Extract the [x, y] coordinate from the center of the cell holding the provided text.  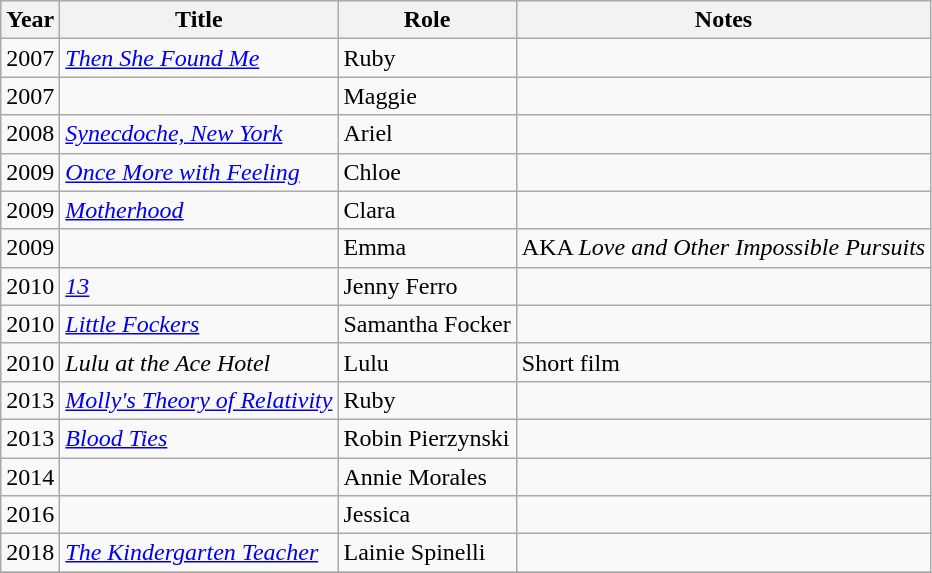
Short film [723, 362]
Motherhood [199, 210]
The Kindergarten Teacher [199, 553]
Jessica [427, 515]
Lulu [427, 362]
Title [199, 20]
Then She Found Me [199, 58]
Annie Morales [427, 477]
Ariel [427, 134]
Lainie Spinelli [427, 553]
Role [427, 20]
Blood Ties [199, 438]
Maggie [427, 96]
Chloe [427, 172]
Jenny Ferro [427, 286]
AKA Love and Other Impossible Pursuits [723, 248]
Once More with Feeling [199, 172]
Lulu at the Ace Hotel [199, 362]
Samantha Focker [427, 324]
Emma [427, 248]
2014 [30, 477]
Year [30, 20]
Robin Pierzynski [427, 438]
Synecdoche, New York [199, 134]
13 [199, 286]
Little Fockers [199, 324]
2016 [30, 515]
Clara [427, 210]
Molly's Theory of Relativity [199, 400]
2018 [30, 553]
2008 [30, 134]
Notes [723, 20]
